Scan for the cell matching the given text and deliver its (x, y) coordinate at center. 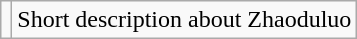
Short description about Zhaoduluo (184, 20)
